Pinpoint the cell where the given text exists, returning its [x, y] midpoint coordinate. 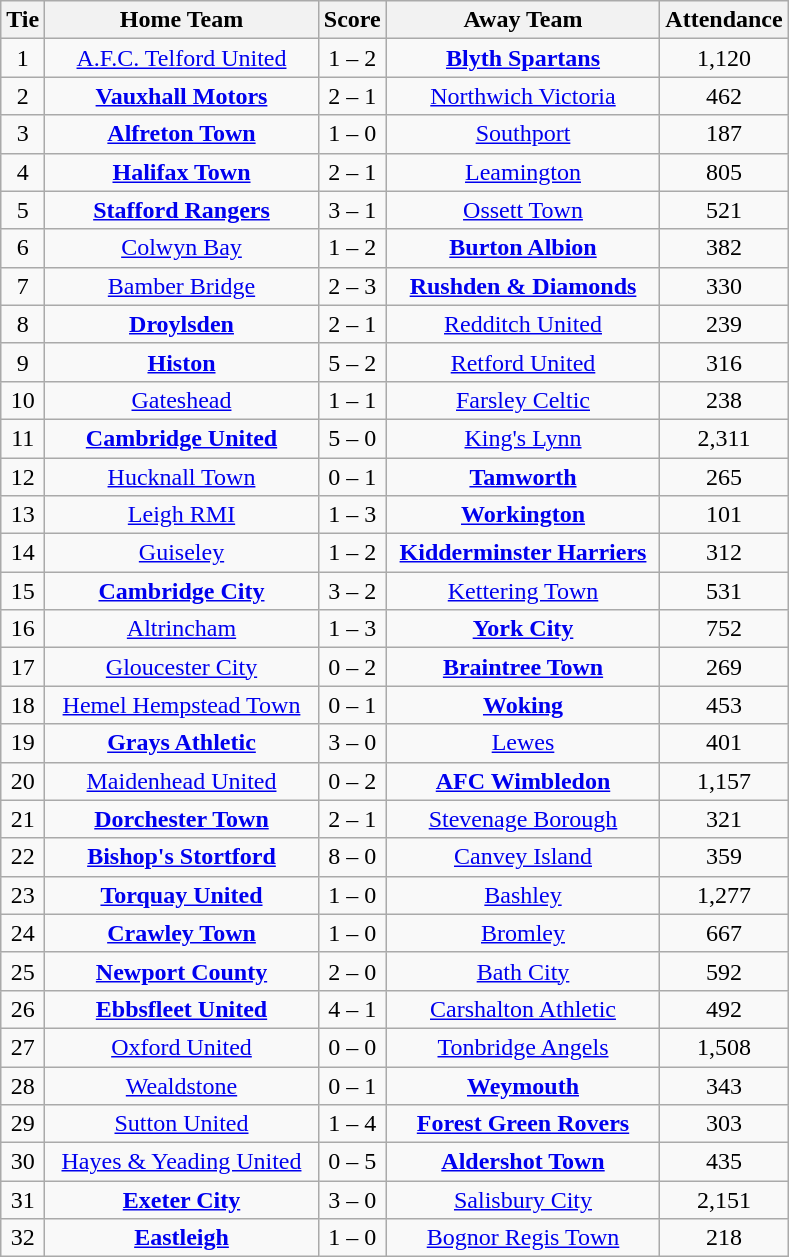
25 [23, 971]
1 – 4 [352, 1124]
521 [724, 210]
Exeter City [182, 1200]
435 [724, 1162]
Braintree Town [523, 667]
30 [23, 1162]
Guiseley [182, 553]
11 [23, 438]
Redditch United [523, 324]
Bognor Regis Town [523, 1238]
Droylsden [182, 324]
0 – 0 [352, 1047]
21 [23, 819]
Score [352, 20]
2,311 [724, 438]
26 [23, 1009]
6 [23, 248]
4 [23, 172]
Northwich Victoria [523, 96]
27 [23, 1047]
8 – 0 [352, 857]
Farsley Celtic [523, 400]
Salisbury City [523, 1200]
Leamington [523, 172]
316 [724, 362]
15 [23, 591]
5 – 2 [352, 362]
8 [23, 324]
Stevenage Borough [523, 819]
King's Lynn [523, 438]
0 – 5 [352, 1162]
28 [23, 1085]
Lewes [523, 743]
Oxford United [182, 1047]
Canvey Island [523, 857]
Maidenhead United [182, 781]
3 [23, 134]
Bishop's Stortford [182, 857]
Burton Albion [523, 248]
Bashley [523, 895]
24 [23, 933]
312 [724, 553]
Bromley [523, 933]
Kidderminster Harriers [523, 553]
Cambridge City [182, 591]
238 [724, 400]
22 [23, 857]
Hucknall Town [182, 477]
9 [23, 362]
Hayes & Yeading United [182, 1162]
32 [23, 1238]
Eastleigh [182, 1238]
265 [724, 477]
Ebbsfleet United [182, 1009]
Forest Green Rovers [523, 1124]
17 [23, 667]
Halifax Town [182, 172]
3 – 1 [352, 210]
18 [23, 705]
Retford United [523, 362]
Tamworth [523, 477]
2 – 3 [352, 286]
Home Team [182, 20]
187 [724, 134]
Tie [23, 20]
Carshalton Athletic [523, 1009]
Away Team [523, 20]
321 [724, 819]
Torquay United [182, 895]
3 – 2 [352, 591]
343 [724, 1085]
Bamber Bridge [182, 286]
5 [23, 210]
4 – 1 [352, 1009]
5 – 0 [352, 438]
Workington [523, 515]
2,151 [724, 1200]
Blyth Spartans [523, 58]
Southport [523, 134]
Rushden & Diamonds [523, 286]
1,508 [724, 1047]
31 [23, 1200]
Crawley Town [182, 933]
20 [23, 781]
Weymouth [523, 1085]
Sutton United [182, 1124]
805 [724, 172]
101 [724, 515]
13 [23, 515]
Attendance [724, 20]
303 [724, 1124]
752 [724, 629]
218 [724, 1238]
667 [724, 933]
2 – 0 [352, 971]
Bath City [523, 971]
7 [23, 286]
Colwyn Bay [182, 248]
29 [23, 1124]
1,157 [724, 781]
Kettering Town [523, 591]
462 [724, 96]
10 [23, 400]
12 [23, 477]
1 [23, 58]
359 [724, 857]
Alfreton Town [182, 134]
Vauxhall Motors [182, 96]
1,277 [724, 895]
Wealdstone [182, 1085]
269 [724, 667]
14 [23, 553]
Histon [182, 362]
531 [724, 591]
453 [724, 705]
2 [23, 96]
A.F.C. Telford United [182, 58]
1 – 1 [352, 400]
Altrincham [182, 629]
Gloucester City [182, 667]
19 [23, 743]
330 [724, 286]
592 [724, 971]
23 [23, 895]
1,120 [724, 58]
492 [724, 1009]
239 [724, 324]
AFC Wimbledon [523, 781]
Woking [523, 705]
Leigh RMI [182, 515]
Stafford Rangers [182, 210]
Aldershot Town [523, 1162]
Tonbridge Angels [523, 1047]
401 [724, 743]
Hemel Hempstead Town [182, 705]
Ossett Town [523, 210]
382 [724, 248]
Dorchester Town [182, 819]
Newport County [182, 971]
Cambridge United [182, 438]
Grays Athletic [182, 743]
16 [23, 629]
Gateshead [182, 400]
York City [523, 629]
